Determine the (x, y) coordinate at the center of the cell enclosing the given text.  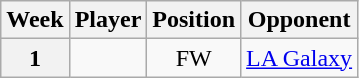
FW (194, 58)
Opponent (300, 20)
LA Galaxy (300, 58)
Player (108, 20)
Position (194, 20)
Week (35, 20)
1 (35, 58)
